Return the (x, y) coordinate for the center point of the cell that contains the specified text.  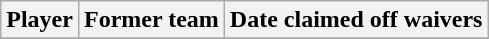
Date claimed off waivers (356, 20)
Player (40, 20)
Former team (151, 20)
